Detect which cell encompasses the target text, then output its (X, Y) center coordinate. 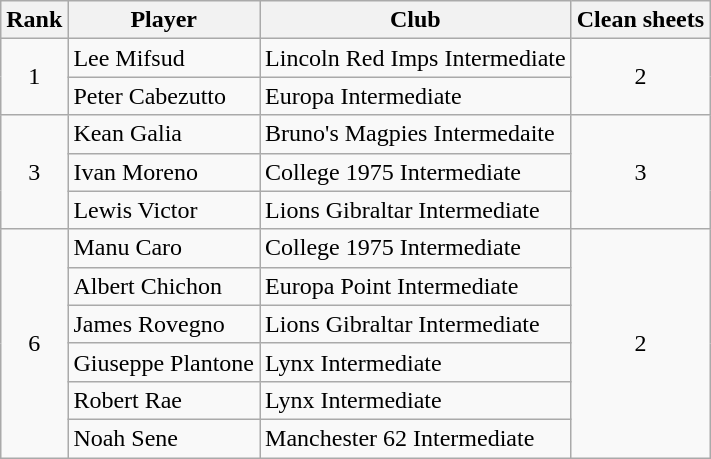
Ivan Moreno (164, 172)
Giuseppe Plantone (164, 362)
Lee Mifsud (164, 58)
Albert Chichon (164, 286)
Clean sheets (640, 20)
Lincoln Red Imps Intermediate (416, 58)
Player (164, 20)
Manchester 62 Intermediate (416, 438)
Robert Rae (164, 400)
Manu Caro (164, 248)
Noah Sene (164, 438)
Kean Galia (164, 134)
6 (34, 343)
Rank (34, 20)
1 (34, 77)
James Rovegno (164, 324)
Club (416, 20)
Peter Cabezutto (164, 96)
Bruno's Magpies Intermedaite (416, 134)
Lewis Victor (164, 210)
Europa Point Intermediate (416, 286)
Europa Intermediate (416, 96)
